Identify which cell holds the provided text, then report its [X, Y] central coordinate. 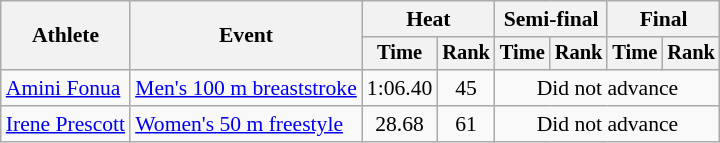
Women's 50 m freestyle [246, 124]
Athlete [66, 36]
Event [246, 36]
Semi-final [551, 19]
45 [466, 88]
Amini Fonua [66, 88]
1:06.40 [400, 88]
Heat [428, 19]
61 [466, 124]
28.68 [400, 124]
Final [663, 19]
Men's 100 m breaststroke [246, 88]
Irene Prescott [66, 124]
